Pinpoint the cell where the given text exists, returning its [X, Y] midpoint coordinate. 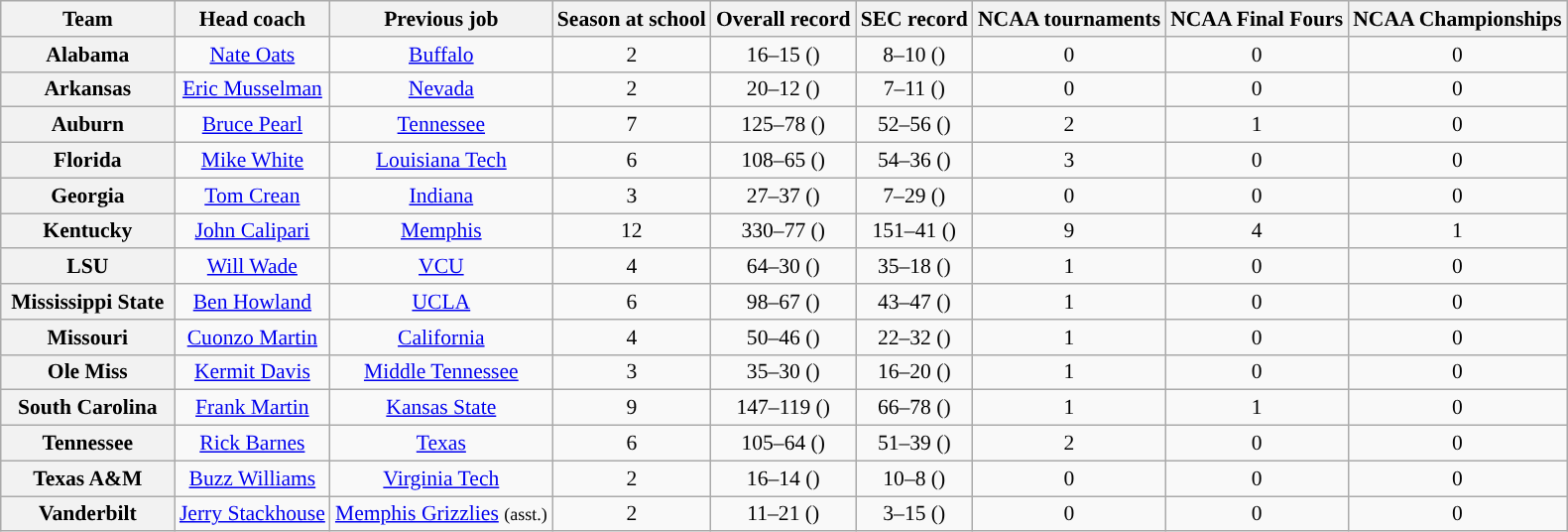
22–32 () [914, 337]
Will Wade [252, 267]
Ole Miss [87, 372]
Tom Crean [252, 196]
Previous job [441, 19]
Georgia [87, 196]
SEC record [914, 19]
125–78 () [784, 125]
Kansas State [441, 408]
Texas [441, 444]
27–37 () [784, 196]
Cuonzo Martin [252, 337]
UCLA [441, 302]
Texas A&M [87, 478]
52–56 () [914, 125]
Kentucky [87, 231]
10–8 () [914, 478]
Head coach [252, 19]
Arkansas [87, 89]
7–29 () [914, 196]
50–46 () [784, 337]
Overall record [784, 19]
NCAA Championships [1458, 19]
330–77 () [784, 231]
NCAA Final Fours [1257, 19]
Nate Oats [252, 55]
Indiana [441, 196]
Ben Howland [252, 302]
Jerry Stackhouse [252, 514]
3–15 () [914, 514]
Kermit Davis [252, 372]
John Calipari [252, 231]
Mike White [252, 161]
Buffalo [441, 55]
35–30 () [784, 372]
California [441, 337]
Vanderbilt [87, 514]
20–12 () [784, 89]
16–15 () [784, 55]
Mississippi State [87, 302]
8–10 () [914, 55]
VCU [441, 267]
Auburn [87, 125]
11–21 () [784, 514]
108–65 () [784, 161]
Bruce Pearl [252, 125]
147–119 () [784, 408]
Eric Musselman [252, 89]
Memphis Grizzlies (asst.) [441, 514]
Rick Barnes [252, 444]
Middle Tennessee [441, 372]
NCAA tournaments [1069, 19]
Florida [87, 161]
151–41 () [914, 231]
105–64 () [784, 444]
12 [632, 231]
Season at school [632, 19]
7–11 () [914, 89]
Team [87, 19]
7 [632, 125]
Frank Martin [252, 408]
Louisiana Tech [441, 161]
Nevada [441, 89]
South Carolina [87, 408]
35–18 () [914, 267]
Buzz Williams [252, 478]
64–30 () [784, 267]
Alabama [87, 55]
98–67 () [784, 302]
Missouri [87, 337]
LSU [87, 267]
Memphis [441, 231]
43–47 () [914, 302]
16–20 () [914, 372]
51–39 () [914, 444]
54–36 () [914, 161]
16–14 () [784, 478]
Virginia Tech [441, 478]
66–78 () [914, 408]
